Identify which cell holds the provided text, then report its [X, Y] central coordinate. 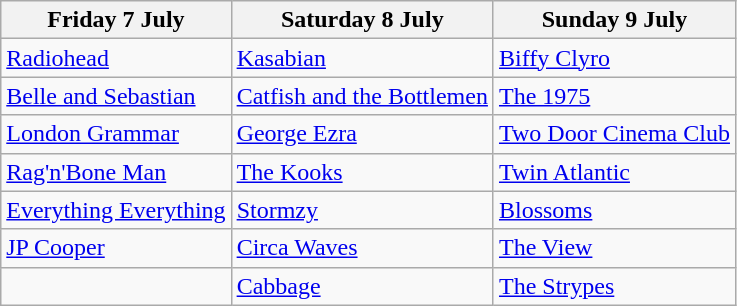
Cabbage [362, 286]
Rag'n'Bone Man [116, 172]
Everything Everything [116, 210]
Radiohead [116, 58]
The Strypes [614, 286]
Circa Waves [362, 248]
Biffy Clyro [614, 58]
The View [614, 248]
George Ezra [362, 134]
Two Door Cinema Club [614, 134]
Saturday 8 July [362, 20]
Sunday 9 July [614, 20]
Friday 7 July [116, 20]
Blossoms [614, 210]
Stormzy [362, 210]
London Grammar [116, 134]
Catfish and the Bottlemen [362, 96]
Twin Atlantic [614, 172]
The Kooks [362, 172]
Belle and Sebastian [116, 96]
Kasabian [362, 58]
JP Cooper [116, 248]
The 1975 [614, 96]
